Provide the [X, Y] coordinate of the cell's center where the given text is located.  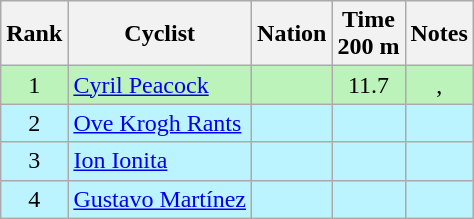
Gustavo Martínez [160, 199]
, [439, 85]
Rank [34, 34]
Cyclist [160, 34]
Nation [292, 34]
4 [34, 199]
11.7 [368, 85]
Ove Krogh Rants [160, 123]
1 [34, 85]
Notes [439, 34]
Ion Ionita [160, 161]
3 [34, 161]
Time200 m [368, 34]
Cyril Peacock [160, 85]
2 [34, 123]
